Return (X, Y) of the center of cell containing provided text 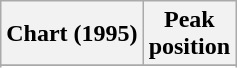
Peakposition (189, 34)
Chart (1995) (72, 34)
